Output the (x, y) coordinate of the center of the cell containing the given text.  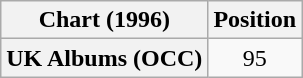
UK Albums (OCC) (104, 58)
95 (255, 58)
Chart (1996) (104, 20)
Position (255, 20)
